Find where the given text appears and provide that cell's center as (x, y) coordinate. 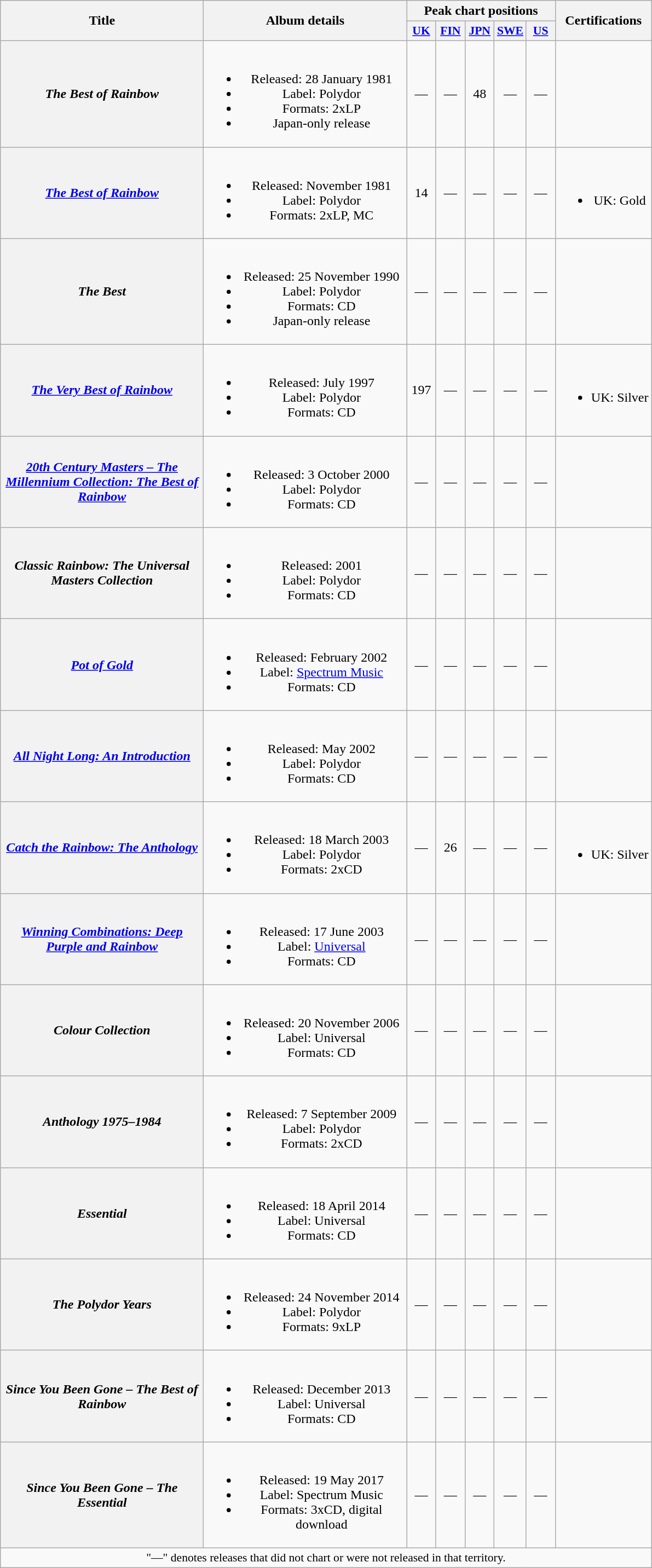
FIN (450, 31)
Released: 18 March 2003Label: PolydorFormats: 2xCD (305, 847)
The Best (102, 292)
SWE (510, 31)
Title (102, 21)
Peak chart positions (481, 11)
The Polydor Years (102, 1305)
Released: 17 June 2003Label: UniversalFormats: CD (305, 939)
Released: November 1981Label: PolydorFormats: 2xLP, MC (305, 193)
Released: 28 January 1981Label: PolydorFormats: 2xLPJapan-only release (305, 94)
Released: May 2002Label: PolydorFormats: CD (305, 756)
Since You Been Gone – The Best of Rainbow (102, 1396)
Released: July 1997Label: PolydorFormats: CD (305, 391)
197 (422, 391)
Since You Been Gone – The Essential (102, 1495)
48 (480, 94)
JPN (480, 31)
All Night Long: An Introduction (102, 756)
Pot of Gold (102, 664)
Colour Collection (102, 1030)
Released: 24 November 2014Label: PolydorFormats: 9xLP (305, 1305)
Released: December 2013Label: UniversalFormats: CD (305, 1396)
Catch the Rainbow: The Anthology (102, 847)
Classic Rainbow: The Universal Masters Collection (102, 574)
Released: February 2002Label: Spectrum MusicFormats: CD (305, 664)
Winning Combinations: Deep Purple and Rainbow (102, 939)
UK: Gold (603, 193)
20th Century Masters – The Millennium Collection: The Best of Rainbow (102, 482)
Certifications (603, 21)
UK (422, 31)
Released: 2001Label: PolydorFormats: CD (305, 574)
Album details (305, 21)
Released: 20 November 2006Label: UniversalFormats: CD (305, 1030)
Released: 3 October 2000Label: PolydorFormats: CD (305, 482)
Released: 19 May 2017Label: Spectrum MusicFormats: 3xCD, digital download (305, 1495)
"—" denotes releases that did not chart or were not released in that territory. (326, 1558)
Anthology 1975–1984 (102, 1122)
The Very Best of Rainbow (102, 391)
Released: 25 November 1990Label: PolydorFormats: CDJapan-only release (305, 292)
Essential (102, 1213)
14 (422, 193)
US (541, 31)
Released: 7 September 2009Label: PolydorFormats: 2xCD (305, 1122)
26 (450, 847)
Released: 18 April 2014Label: UniversalFormats: CD (305, 1213)
